Provide the [x, y] coordinate of the cell's center where the given text is located.  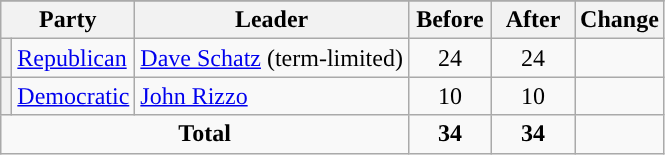
Democratic [74, 96]
John Rizzo [272, 96]
After [534, 20]
Before [450, 20]
Dave Schatz (term-limited) [272, 58]
Party [68, 20]
Leader [272, 20]
Change [620, 20]
Republican [74, 58]
Total [205, 134]
